Detect which cell encompasses the target text, then output its [x, y] center coordinate. 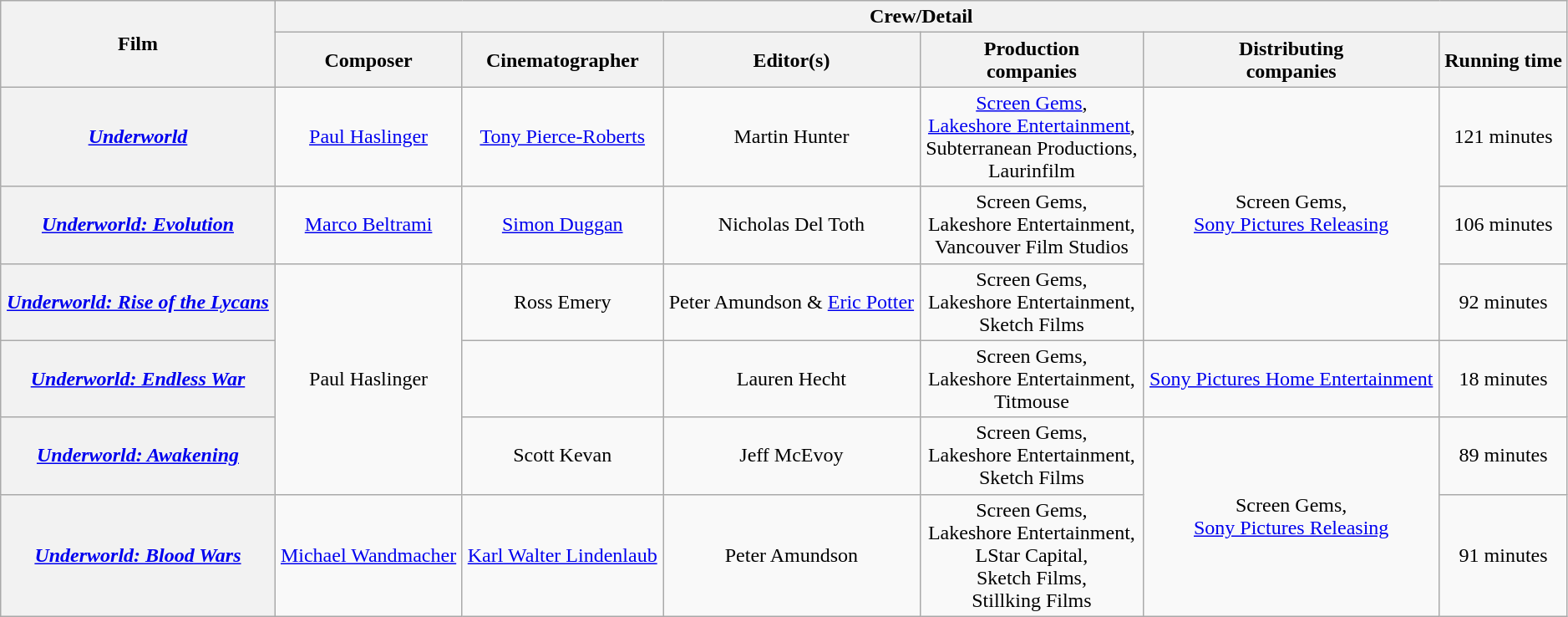
Screen Gems,Lakeshore Entertainment,Titmouse [1031, 379]
Peter Amundson [792, 555]
Screen Gems,Lakeshore Entertainment,Subterranean Productions,Laurinfilm [1031, 137]
Simon Duggan [563, 225]
Screen Gems,Lakeshore Entertainment,LStar Capital,Sketch Films,Stillking Films [1031, 555]
Underworld: Blood Wars [138, 555]
Running time [1504, 60]
92 minutes [1504, 302]
91 minutes [1504, 555]
18 minutes [1504, 379]
89 minutes [1504, 456]
106 minutes [1504, 225]
Karl Walter Lindenlaub [563, 555]
Peter Amundson & Eric Potter [792, 302]
Underworld: Evolution [138, 225]
Martin Hunter [792, 137]
Film [138, 43]
Ross Emery [563, 302]
Editor(s) [792, 60]
Tony Pierce-Roberts [563, 137]
Underworld: Rise of the Lycans [138, 302]
Lauren Hecht [792, 379]
Michael Wandmacher [368, 555]
Distributingcompanies [1291, 60]
Screen Gems,Lakeshore Entertainment,Vancouver Film Studios [1031, 225]
Sony Pictures Home Entertainment [1291, 379]
Crew/Detail [921, 17]
Underworld: Awakening [138, 456]
Jeff McEvoy [792, 456]
Scott Kevan [563, 456]
Composer [368, 60]
121 minutes [1504, 137]
Underworld [138, 137]
Nicholas Del Toth [792, 225]
Cinematographer [563, 60]
Marco Beltrami [368, 225]
Underworld: Endless War [138, 379]
Productioncompanies [1031, 60]
